Capture the cell that displays the provided text and extract its (X, Y) central coordinate. 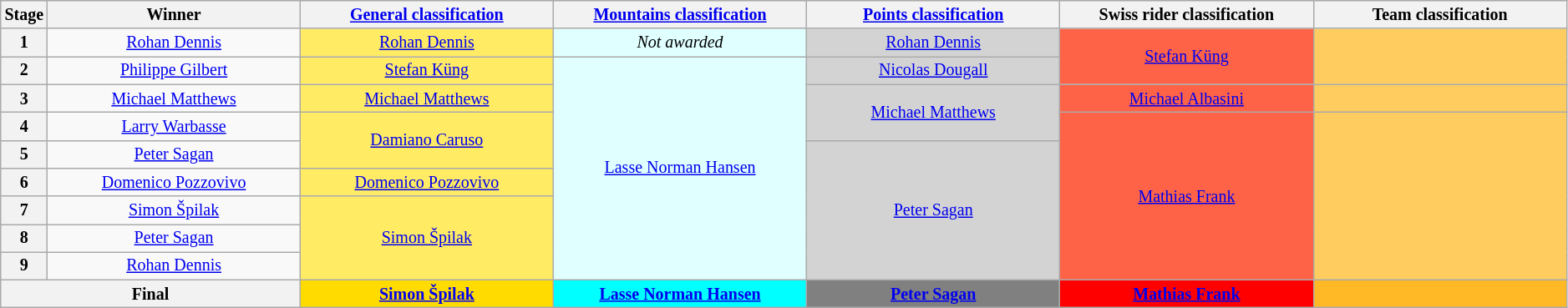
Team classification (1440, 15)
1 (24, 43)
Stage (24, 15)
Larry Warbasse (174, 127)
General classification (426, 15)
Philippe Gilbert (174, 70)
8 (24, 239)
4 (24, 127)
6 (24, 182)
Michael Albasini (1186, 98)
7 (24, 210)
Winner (174, 15)
Not awarded (680, 43)
9 (24, 265)
2 (24, 70)
Nicolas Dougall (934, 70)
Mountains classification (680, 15)
Final (150, 294)
Swiss rider classification (1186, 15)
Damiano Caruso (426, 140)
3 (24, 98)
Points classification (934, 15)
5 (24, 154)
